Locate the cell with the specified text and output its (X, Y) center coordinate. 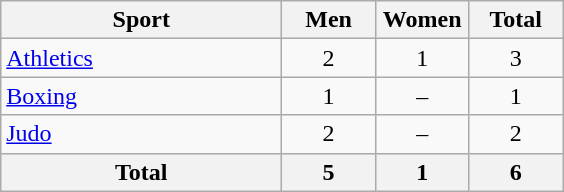
3 (516, 58)
6 (516, 172)
Athletics (142, 58)
5 (329, 172)
Men (329, 20)
Women (422, 20)
Sport (142, 20)
Boxing (142, 96)
Judo (142, 134)
